Output the (x, y) coordinate of the center of the cell containing the given text.  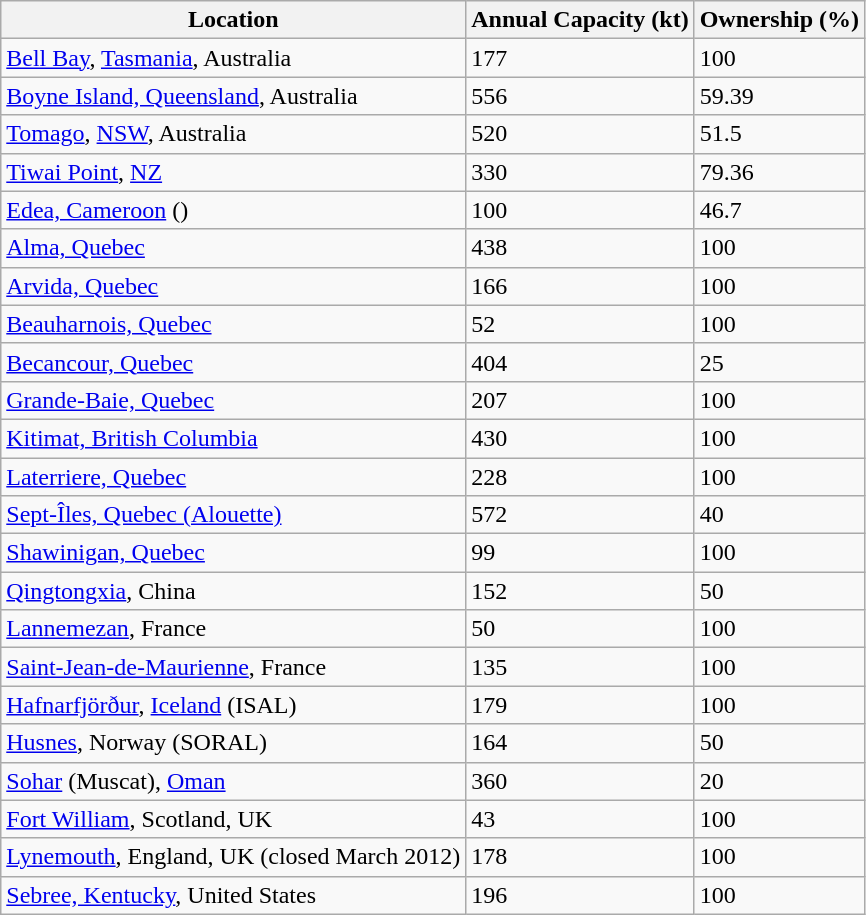
196 (580, 895)
Ownership (%) (779, 20)
179 (580, 705)
Sohar (Muscat), Oman (234, 781)
520 (580, 134)
Tomago, NSW, Australia (234, 134)
Grande-Baie, Quebec (234, 400)
51.5 (779, 134)
Beauharnois, Quebec (234, 324)
Becancour, Quebec (234, 362)
Lannemezan, France (234, 629)
228 (580, 477)
152 (580, 591)
52 (580, 324)
46.7 (779, 210)
20 (779, 781)
166 (580, 286)
Annual Capacity (kt) (580, 20)
430 (580, 438)
Fort William, Scotland, UK (234, 819)
207 (580, 400)
99 (580, 553)
438 (580, 248)
Alma, Quebec (234, 248)
330 (580, 172)
135 (580, 667)
572 (580, 515)
Shawinigan, Quebec (234, 553)
178 (580, 857)
177 (580, 58)
Sebree, Kentucky, United States (234, 895)
164 (580, 743)
43 (580, 819)
25 (779, 362)
556 (580, 96)
59.39 (779, 96)
Location (234, 20)
Boyne Island, Queensland, Australia (234, 96)
360 (580, 781)
Kitimat, British Columbia (234, 438)
Lynemouth, England, UK (closed March 2012) (234, 857)
Edea, Cameroon () (234, 210)
Sept-Îles, Quebec (Alouette) (234, 515)
40 (779, 515)
Hafnarfjörður, Iceland (ISAL) (234, 705)
Tiwai Point, NZ (234, 172)
Laterriere, Quebec (234, 477)
404 (580, 362)
Bell Bay, Tasmania, Australia (234, 58)
Arvida, Quebec (234, 286)
Qingtongxia, China (234, 591)
Husnes, Norway (SORAL) (234, 743)
79.36 (779, 172)
Saint-Jean-de-Maurienne, France (234, 667)
